Search for the cell housing the specified text and yield its [x, y] center coordinate. 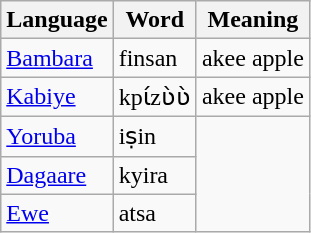
kpɩ́zʋ̀ʋ̀ [154, 97]
Dagaare [57, 175]
Bambara [57, 58]
iṣin [154, 136]
Word [154, 20]
atsa [154, 213]
finsan [154, 58]
Language [57, 20]
Ewe [57, 213]
Yoruba [57, 136]
Meaning [252, 20]
Kabiye [57, 97]
kyira [154, 175]
